Output the [X, Y] coordinate of the center of the cell containing the given text.  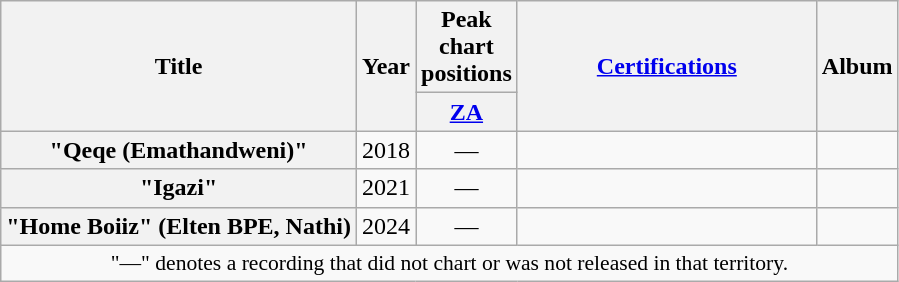
2021 [386, 188]
2018 [386, 150]
Peak chart positions [467, 47]
"—" denotes a recording that did not chart or was not released in that territory. [450, 263]
"Home Boiiz" (Elten BPE, Nathi) [179, 226]
Album [857, 66]
Certifications [666, 66]
2024 [386, 226]
Year [386, 66]
ZA [467, 112]
"Qeqe (Emathandweni)" [179, 150]
Title [179, 66]
"Igazi" [179, 188]
